Locate the cell with the specified text and output its [x, y] center coordinate. 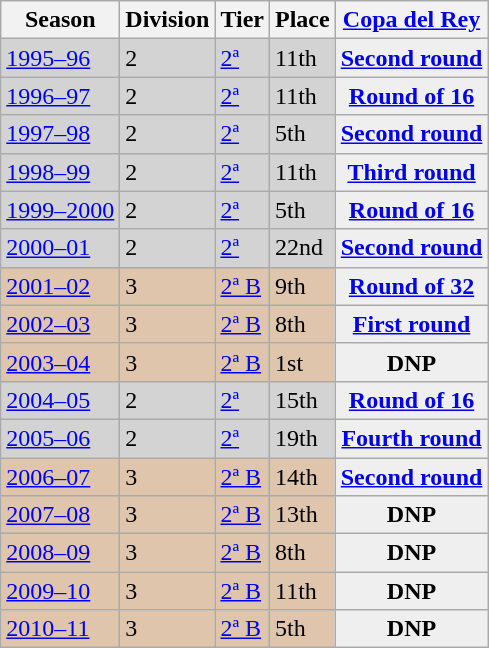
14th [303, 477]
Season [60, 20]
1st [303, 362]
2001–02 [60, 286]
22nd [303, 248]
Third round [412, 172]
2000–01 [60, 248]
2008–09 [60, 553]
2010–11 [60, 629]
2003–04 [60, 362]
15th [303, 400]
Fourth round [412, 438]
1996–97 [60, 96]
13th [303, 515]
1995–96 [60, 58]
2002–03 [60, 324]
2007–08 [60, 515]
Round of 32 [412, 286]
1999–2000 [60, 210]
1998–99 [60, 172]
19th [303, 438]
Place [303, 20]
1997–98 [60, 134]
Division [168, 20]
2005–06 [60, 438]
Tier [242, 20]
2009–10 [60, 591]
9th [303, 286]
2006–07 [60, 477]
Copa del Rey [412, 20]
2004–05 [60, 400]
First round [412, 324]
